Identify which cell holds the provided text, then report its [x, y] central coordinate. 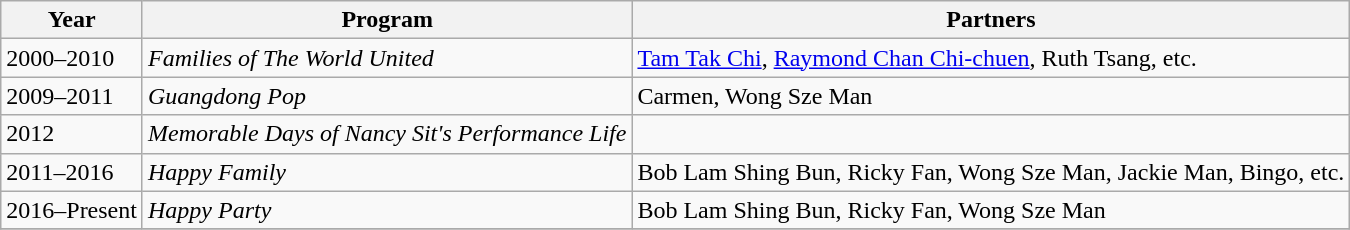
Bob Lam Shing Bun, Ricky Fan, Wong Sze Man [991, 210]
Tam Tak Chi, Raymond Chan Chi-chuen, Ruth Tsang, etc. [991, 58]
Memorable Days of Nancy Sit's Performance Life [386, 134]
Carmen, Wong Sze Man [991, 96]
Guangdong Pop [386, 96]
Program [386, 20]
Year [72, 20]
Happy Party [386, 210]
Happy Family [386, 172]
2012 [72, 134]
Families of The World United [386, 58]
2000–2010 [72, 58]
Partners [991, 20]
2011–2016 [72, 172]
Bob Lam Shing Bun, Ricky Fan, Wong Sze Man, Jackie Man, Bingo, etc. [991, 172]
2009–2011 [72, 96]
2016–Present [72, 210]
